Locate the cell with the specified text and output its [X, Y] center coordinate. 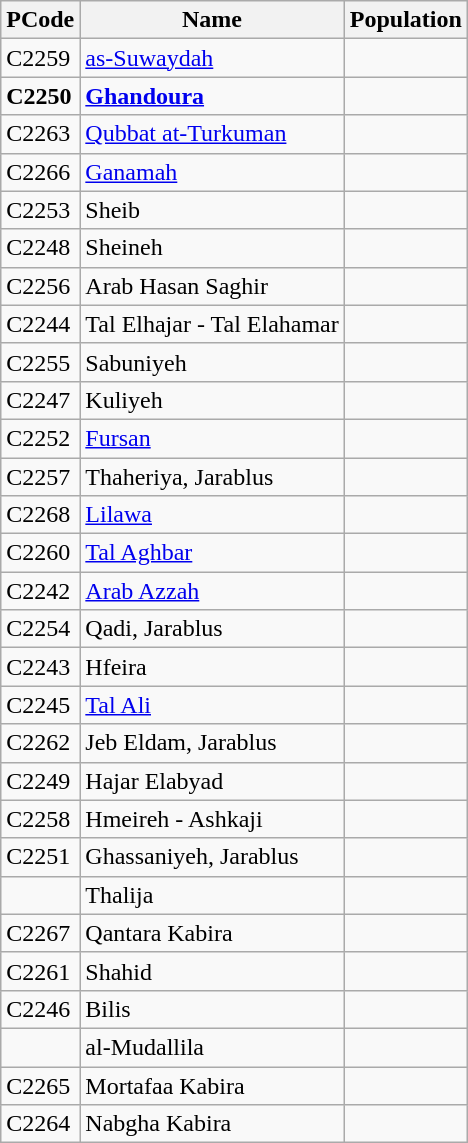
Shahid [212, 971]
C2244 [40, 324]
C2261 [40, 971]
Qubbat at-Turkuman [212, 134]
Thalija [212, 895]
C2260 [40, 553]
C2249 [40, 781]
C2242 [40, 591]
C2256 [40, 286]
Mortafaa Kabira [212, 1085]
C2251 [40, 857]
C2253 [40, 210]
Lilawa [212, 515]
Thaheriya, Jarablus [212, 477]
C2264 [40, 1124]
Ganamah [212, 172]
C2248 [40, 248]
Ghassaniyeh, Jarablus [212, 857]
Sabuniyeh [212, 362]
Hfeira [212, 667]
Tal Elhajar - Tal Elahamar [212, 324]
C2250 [40, 96]
Population [406, 20]
C2265 [40, 1085]
Ghandoura [212, 96]
al-Mudallila [212, 1047]
Sheineh [212, 248]
Qadi, Jarablus [212, 629]
C2246 [40, 1009]
Name [212, 20]
C2266 [40, 172]
C2254 [40, 629]
C2259 [40, 58]
Fursan [212, 438]
C2252 [40, 438]
Nabgha Kabira [212, 1124]
C2245 [40, 705]
C2247 [40, 400]
C2267 [40, 933]
Arab Azzah [212, 591]
PCode [40, 20]
Tal Ali [212, 705]
C2258 [40, 819]
C2262 [40, 743]
as-Suwaydah [212, 58]
Hajar Elabyad [212, 781]
Sheib [212, 210]
C2268 [40, 515]
Arab Hasan Saghir [212, 286]
Qantara Kabira [212, 933]
Bilis [212, 1009]
Hmeireh - Ashkaji [212, 819]
C2255 [40, 362]
Tal Aghbar [212, 553]
C2257 [40, 477]
C2263 [40, 134]
Jeb Eldam, Jarablus [212, 743]
C2243 [40, 667]
Kuliyeh [212, 400]
